Determine the [X, Y] coordinate at the center of the cell enclosing the given text.  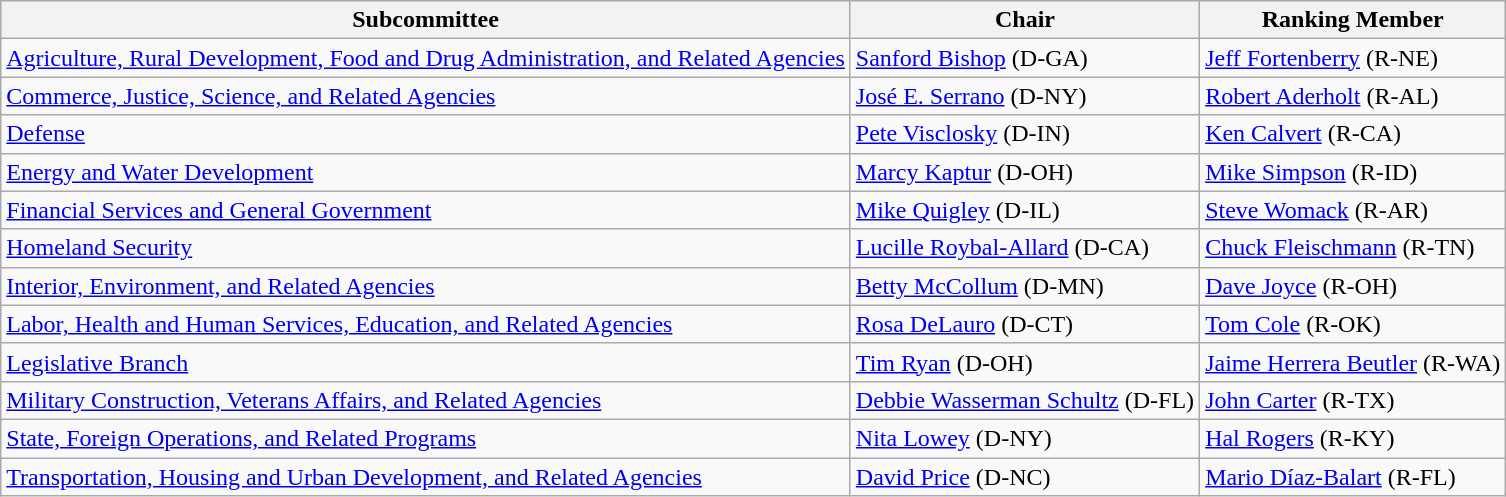
Chair [1024, 20]
Sanford Bishop (D-GA) [1024, 58]
Mike Quigley (D-IL) [1024, 210]
State, Foreign Operations, and Related Programs [426, 438]
Betty McCollum (D-MN) [1024, 286]
Subcommittee [426, 20]
John Carter (R-TX) [1353, 400]
Military Construction, Veterans Affairs, and Related Agencies [426, 400]
Defense [426, 134]
Pete Visclosky (D-IN) [1024, 134]
Ranking Member [1353, 20]
Dave Joyce (R-OH) [1353, 286]
Jaime Herrera Beutler (R-WA) [1353, 362]
Transportation, Housing and Urban Development, and Related Agencies [426, 477]
Lucille Roybal-Allard (D-CA) [1024, 248]
Hal Rogers (R-KY) [1353, 438]
Steve Womack (R-AR) [1353, 210]
Homeland Security [426, 248]
Ken Calvert (R-CA) [1353, 134]
Jeff Fortenberry (R-NE) [1353, 58]
Robert Aderholt (R-AL) [1353, 96]
Legislative Branch [426, 362]
Nita Lowey (D-NY) [1024, 438]
Marcy Kaptur (D-OH) [1024, 172]
Mario Díaz-Balart (R-FL) [1353, 477]
Agriculture, Rural Development, Food and Drug Administration, and Related Agencies [426, 58]
Financial Services and General Government [426, 210]
Energy and Water Development [426, 172]
Interior, Environment, and Related Agencies [426, 286]
Labor, Health and Human Services, Education, and Related Agencies [426, 324]
Tom Cole (R-OK) [1353, 324]
Debbie Wasserman Schultz (D-FL) [1024, 400]
David Price (D-NC) [1024, 477]
Rosa DeLauro (D-CT) [1024, 324]
Chuck Fleischmann (R-TN) [1353, 248]
José E. Serrano (D-NY) [1024, 96]
Mike Simpson (R-ID) [1353, 172]
Commerce, Justice, Science, and Related Agencies [426, 96]
Tim Ryan (D-OH) [1024, 362]
